Pinpoint the cell where the given text exists, returning its (X, Y) midpoint coordinate. 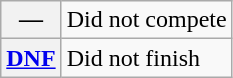
— (31, 20)
DNF (31, 58)
Did not finish (146, 58)
Did not compete (146, 20)
